For the text-containing cell, return its midpoint in (x, y) coordinate format. 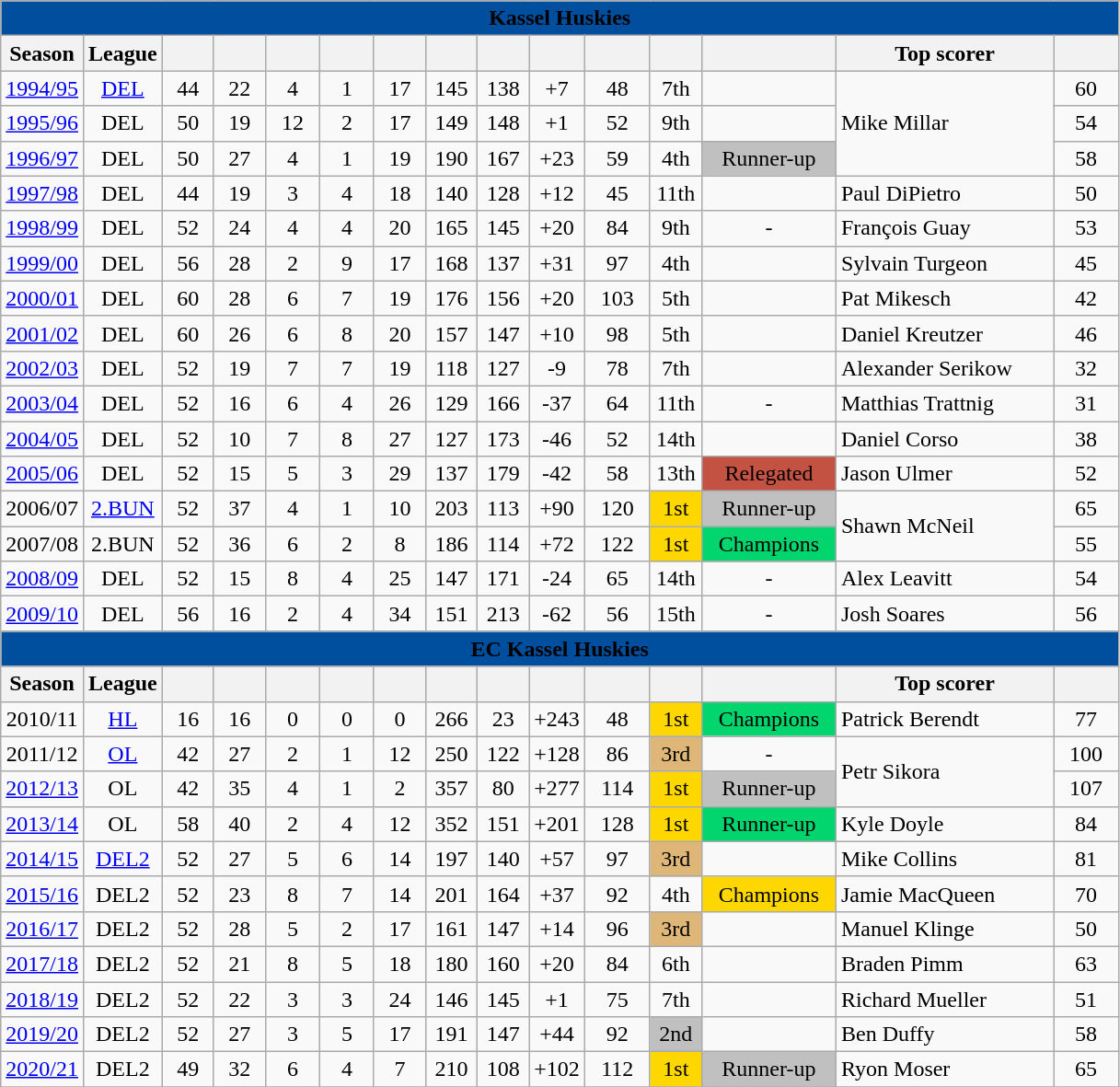
160 (503, 964)
161 (452, 929)
+72 (558, 544)
210 (452, 1070)
-46 (558, 439)
Alex Leavitt (944, 579)
2001/02 (42, 333)
29 (399, 474)
+7 (558, 88)
+31 (558, 263)
55 (1086, 544)
148 (503, 123)
77 (1086, 719)
78 (617, 368)
70 (1086, 894)
+23 (558, 158)
51 (1086, 999)
167 (503, 158)
2000/01 (42, 298)
Richard Mueller (944, 999)
Mike Millar (944, 123)
203 (452, 509)
75 (617, 999)
168 (452, 263)
2007/08 (42, 544)
-37 (558, 403)
118 (452, 368)
+14 (558, 929)
1999/00 (42, 263)
2019/20 (42, 1035)
13th (675, 474)
213 (503, 614)
149 (452, 123)
186 (452, 544)
+243 (558, 719)
Ben Duffy (944, 1035)
166 (503, 403)
1998/99 (42, 228)
+277 (558, 789)
2017/18 (42, 964)
120 (617, 509)
1994/95 (42, 88)
107 (1086, 789)
49 (188, 1070)
2013/14 (42, 824)
40 (239, 824)
9 (346, 263)
+44 (558, 1035)
201 (452, 894)
157 (452, 333)
2010/11 (42, 719)
Relegated (768, 474)
Petr Sikora (944, 771)
+57 (558, 859)
21 (239, 964)
37 (239, 509)
+102 (558, 1070)
171 (503, 579)
164 (503, 894)
2016/17 (42, 929)
2014/15 (42, 859)
173 (503, 439)
EC Kassel Huskies (560, 649)
165 (452, 228)
2006/07 (42, 509)
31 (1086, 403)
2008/09 (42, 579)
129 (452, 403)
Alexander Serikow (944, 368)
1996/97 (42, 158)
34 (399, 614)
190 (452, 158)
1995/96 (42, 123)
113 (503, 509)
2002/03 (42, 368)
+90 (558, 509)
HL (122, 719)
2011/12 (42, 754)
100 (1086, 754)
36 (239, 544)
Shawn McNeil (944, 526)
53 (1086, 228)
80 (503, 789)
180 (452, 964)
Mike Collins (944, 859)
86 (617, 754)
25 (399, 579)
2nd (675, 1035)
35 (239, 789)
-42 (558, 474)
2012/13 (42, 789)
179 (503, 474)
+10 (558, 333)
2005/06 (42, 474)
Ryon Moser (944, 1070)
Daniel Corso (944, 439)
+128 (558, 754)
108 (503, 1070)
266 (452, 719)
2004/05 (42, 439)
81 (1086, 859)
59 (617, 158)
Paul DiPietro (944, 193)
64 (617, 403)
176 (452, 298)
6th (675, 964)
197 (452, 859)
156 (503, 298)
15th (675, 614)
François Guay (944, 228)
98 (617, 333)
357 (452, 789)
Kyle Doyle (944, 824)
Pat Mikesch (944, 298)
112 (617, 1070)
-62 (558, 614)
2020/21 (42, 1070)
-9 (558, 368)
Jason Ulmer (944, 474)
138 (503, 88)
250 (452, 754)
2003/04 (42, 403)
Patrick Berendt (944, 719)
Kassel Huskies (560, 18)
146 (452, 999)
1997/98 (42, 193)
Daniel Kreutzer (944, 333)
63 (1086, 964)
Manuel Klinge (944, 929)
38 (1086, 439)
103 (617, 298)
+201 (558, 824)
Jamie MacQueen (944, 894)
Josh Soares (944, 614)
191 (452, 1035)
+37 (558, 894)
46 (1086, 333)
2018/19 (42, 999)
+12 (558, 193)
Matthias Trattnig (944, 403)
2015/16 (42, 894)
Sylvain Turgeon (944, 263)
352 (452, 824)
-24 (558, 579)
2009/10 (42, 614)
96 (617, 929)
Braden Pimm (944, 964)
